Return the (x, y) coordinate for the center point of the cell that contains the specified text.  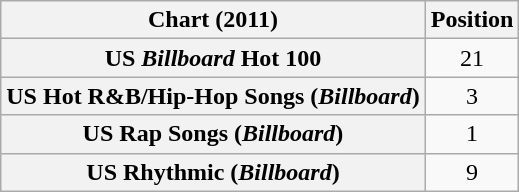
US Billboard Hot 100 (213, 58)
1 (472, 134)
US Rap Songs (Billboard) (213, 134)
9 (472, 172)
Chart (2011) (213, 20)
21 (472, 58)
US Rhythmic (Billboard) (213, 172)
Position (472, 20)
US Hot R&B/Hip-Hop Songs (Billboard) (213, 96)
3 (472, 96)
